Extract the (x, y) coordinate from the center of the cell holding the provided text.  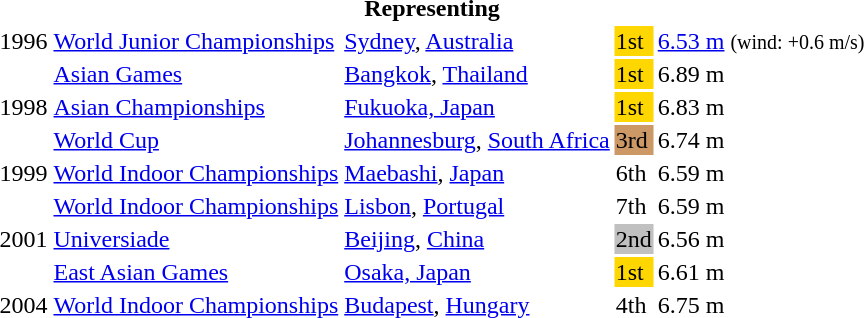
Universiade (196, 239)
3rd (634, 140)
2nd (634, 239)
6th (634, 173)
7th (634, 206)
Asian Championships (196, 107)
Beijing, China (478, 239)
East Asian Games (196, 272)
Johannesburg, South Africa (478, 140)
World Junior Championships (196, 41)
Sydney, Australia (478, 41)
Fukuoka, Japan (478, 107)
Bangkok, Thailand (478, 74)
World Cup (196, 140)
Lisbon, Portugal (478, 206)
Asian Games (196, 74)
Osaka, Japan (478, 272)
Maebashi, Japan (478, 173)
